Search for the cell housing the specified text and yield its [x, y] center coordinate. 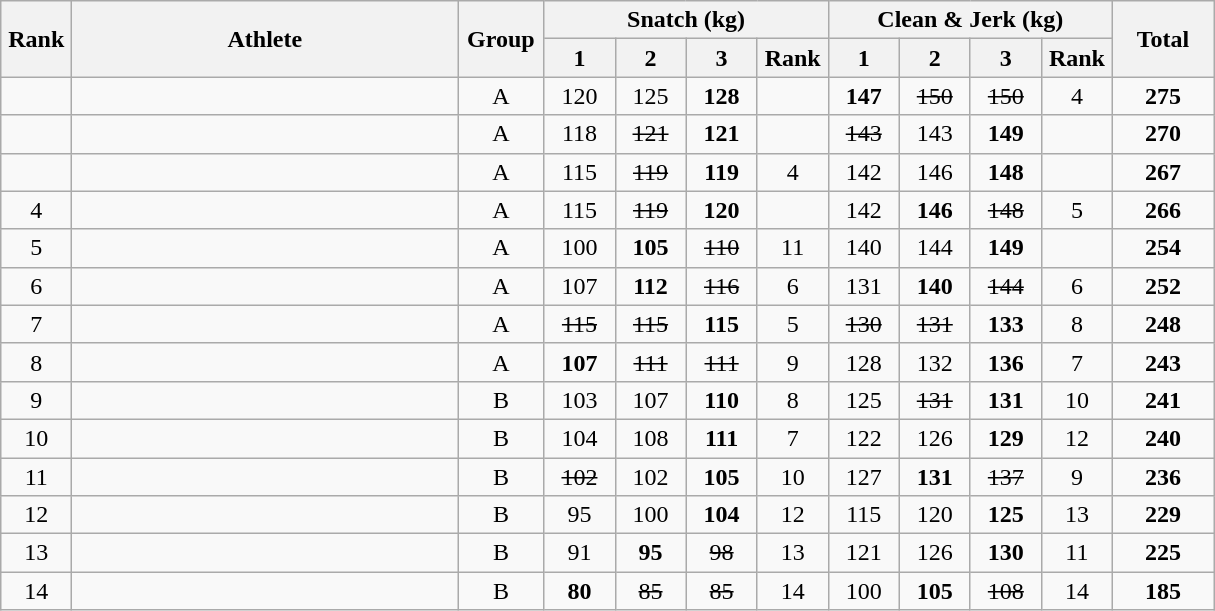
132 [934, 362]
Clean & Jerk (kg) [970, 20]
275 [1162, 96]
98 [722, 553]
127 [864, 477]
147 [864, 96]
Total [1162, 39]
129 [1006, 438]
91 [580, 553]
Athlete [265, 39]
185 [1162, 591]
248 [1162, 324]
266 [1162, 210]
225 [1162, 553]
133 [1006, 324]
Snatch (kg) [686, 20]
137 [1006, 477]
118 [580, 134]
80 [580, 591]
240 [1162, 438]
229 [1162, 515]
241 [1162, 400]
236 [1162, 477]
254 [1162, 248]
112 [650, 286]
267 [1162, 172]
Group [501, 39]
252 [1162, 286]
122 [864, 438]
243 [1162, 362]
136 [1006, 362]
270 [1162, 134]
103 [580, 400]
116 [722, 286]
